Capture the cell that displays the provided text and extract its (x, y) central coordinate. 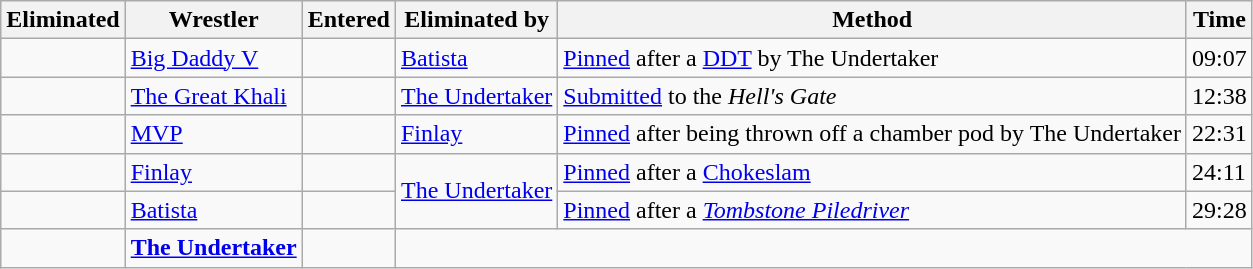
Time (1219, 20)
Submitted to the Hell's Gate (872, 96)
Method (872, 20)
12:38 (1219, 96)
22:31 (1219, 134)
09:07 (1219, 58)
Entered (348, 20)
Big Daddy V (214, 58)
MVP (214, 134)
Wrestler (214, 20)
Pinned after a DDT by The Undertaker (872, 58)
24:11 (1219, 172)
The Great Khali (214, 96)
Pinned after a Tombstone Piledriver (872, 210)
29:28 (1219, 210)
Pinned after a Chokeslam (872, 172)
Eliminated (63, 20)
Eliminated by (476, 20)
Pinned after being thrown off a chamber pod by The Undertaker (872, 134)
